Scan for the cell matching the given text and deliver its [X, Y] coordinate at center. 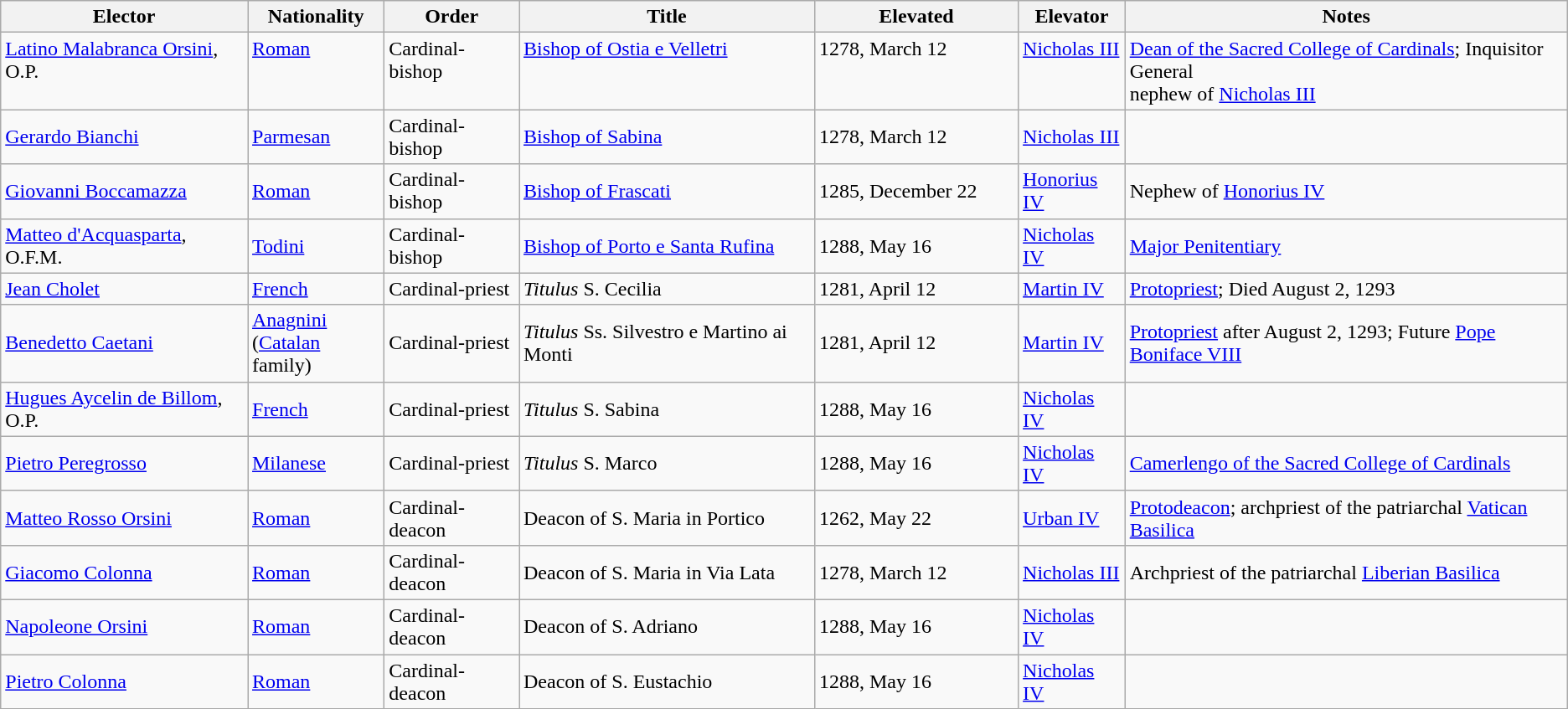
Bishop of Sabina [667, 137]
Titulus S. Marco [667, 464]
Titulus Ss. Silvestro e Martino ai Monti [667, 343]
Milanese [317, 464]
Benedetto Caetani [124, 343]
Elevated [916, 17]
Deacon of S. Eustachio [667, 681]
Pietro Colonna [124, 681]
Deacon of S. Adriano [667, 626]
Elector [124, 17]
Titulus S. Cecilia [667, 289]
Camerlengo of the Sacred College of Cardinals [1346, 464]
Pietro Peregrosso [124, 464]
Napoleone Orsini [124, 626]
Notes [1346, 17]
Protodeacon; archpriest of the patriarchal Vatican Basilica [1346, 517]
Protopriest; Died August 2, 1293 [1346, 289]
Title [667, 17]
Hugues Aycelin de Billom, O.P. [124, 408]
Elevator [1072, 17]
Protopriest after August 2, 1293; Future Pope Boniface VIII [1346, 343]
Jean Cholet [124, 289]
1285, December 22 [916, 191]
Gerardo Bianchi [124, 137]
Archpriest of the patriarchal Liberian Basilica [1346, 573]
Bishop of Porto e Santa Rufina [667, 246]
Urban IV [1072, 517]
Titulus S. Sabina [667, 408]
Anagnini(Catalan family) [317, 343]
Giacomo Colonna [124, 573]
Nephew of Honorius IV [1346, 191]
Todini [317, 246]
Latino Malabranca Orsini, O.P. [124, 71]
Deacon of S. Maria in Via Lata [667, 573]
Deacon of S. Maria in Portico [667, 517]
Giovanni Boccamazza [124, 191]
Bishop of Frascati [667, 191]
Dean of the Sacred College of Cardinals; Inquisitor General nephew of Nicholas III [1346, 71]
Bishop of Ostia e Velletri [667, 71]
Matteo Rosso Orsini [124, 517]
Nationality [317, 17]
Matteo d'Acquasparta, O.F.M. [124, 246]
Parmesan [317, 137]
Honorius IV [1072, 191]
1262, May 22 [916, 517]
Major Penitentiary [1346, 246]
Order [452, 17]
